Identify which cell holds the provided text, then report its (x, y) central coordinate. 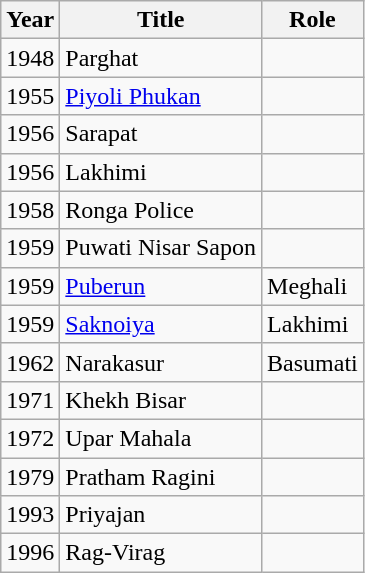
Meghali (313, 286)
Upar Mahala (161, 438)
1958 (30, 210)
Piyoli Phukan (161, 96)
Khekh Bisar (161, 400)
Rag-Virag (161, 553)
Parghat (161, 58)
Title (161, 20)
1948 (30, 58)
1996 (30, 553)
1972 (30, 438)
Puwati Nisar Sapon (161, 248)
Sarapat (161, 134)
1993 (30, 515)
Saknoiya (161, 324)
1979 (30, 477)
Basumati (313, 362)
Priyajan (161, 515)
Role (313, 20)
1962 (30, 362)
1955 (30, 96)
Year (30, 20)
Ronga Police (161, 210)
Narakasur (161, 362)
Puberun (161, 286)
Pratham Ragini (161, 477)
1971 (30, 400)
